Return [x, y] of the center of cell containing provided text 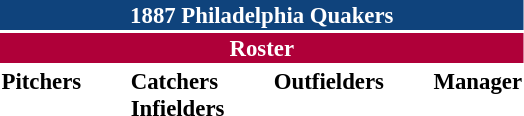
1887 Philadelphia Quakers [262, 15]
Roster [262, 48]
